Determine the [x, y] coordinate at the center of the cell enclosing the given text.  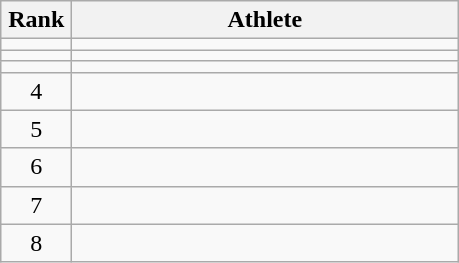
Rank [36, 20]
8 [36, 243]
Athlete [265, 20]
4 [36, 91]
7 [36, 205]
6 [36, 167]
5 [36, 129]
